Detect which cell encompasses the target text, then output its [X, Y] center coordinate. 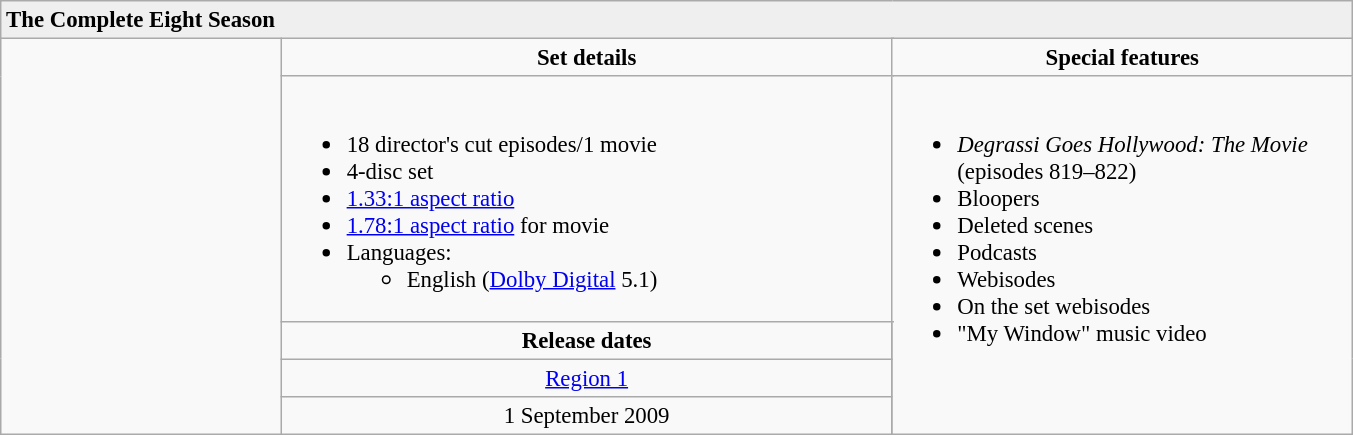
18 director's cut episodes/1 movie4-disc set1.33:1 aspect ratio1.78:1 aspect ratio for movieLanguages:English (Dolby Digital 5.1) [586, 198]
Set details [586, 58]
Special features [1122, 58]
Release dates [586, 340]
Region 1 [586, 378]
The Complete Eight Season [677, 20]
1 September 2009 [586, 415]
Degrassi Goes Hollywood: The Movie (episodes 819–822)BloopersDeleted scenesPodcastsWebisodesOn the set webisodes"My Window" music video [1122, 255]
